Scan for the cell matching the given text and deliver its [X, Y] coordinate at center. 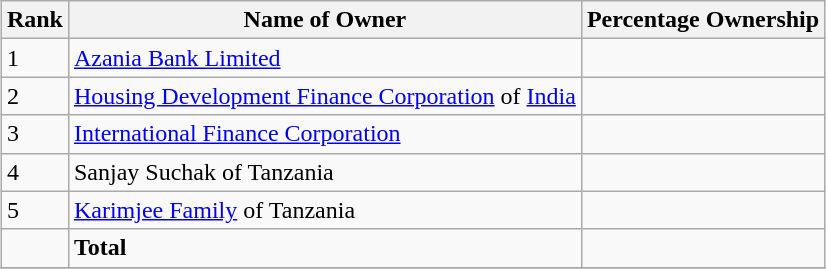
Sanjay Suchak of Tanzania [324, 172]
Name of Owner [324, 20]
5 [34, 210]
Karimjee Family of Tanzania [324, 210]
Total [324, 248]
Azania Bank Limited [324, 58]
2 [34, 96]
4 [34, 172]
Housing Development Finance Corporation of India [324, 96]
3 [34, 134]
1 [34, 58]
International Finance Corporation [324, 134]
Rank [34, 20]
Percentage Ownership [702, 20]
